Detect which cell encompasses the target text, then output its (x, y) center coordinate. 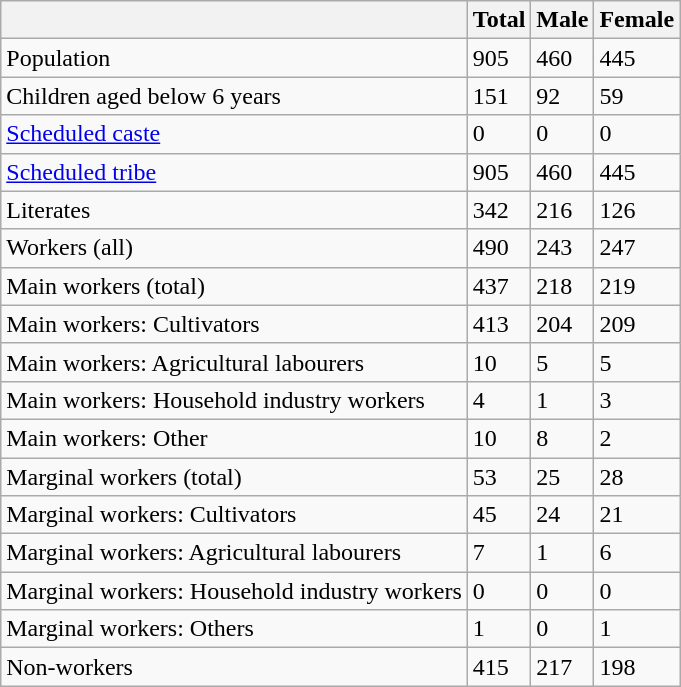
218 (562, 286)
413 (499, 324)
45 (499, 515)
Total (499, 20)
6 (637, 553)
204 (562, 324)
Female (637, 20)
Main workers: Agricultural labourers (234, 362)
415 (499, 667)
3 (637, 400)
28 (637, 477)
Marginal workers (total) (234, 477)
437 (499, 286)
Main workers: Household industry workers (234, 400)
126 (637, 210)
7 (499, 553)
243 (562, 248)
Population (234, 58)
8 (562, 438)
Workers (all) (234, 248)
25 (562, 477)
216 (562, 210)
Children aged below 6 years (234, 96)
Marginal workers: Agricultural labourers (234, 553)
Marginal workers: Household industry workers (234, 591)
209 (637, 324)
53 (499, 477)
59 (637, 96)
Main workers (total) (234, 286)
219 (637, 286)
92 (562, 96)
Marginal workers: Cultivators (234, 515)
Male (562, 20)
247 (637, 248)
217 (562, 667)
2 (637, 438)
24 (562, 515)
490 (499, 248)
198 (637, 667)
151 (499, 96)
Scheduled caste (234, 134)
21 (637, 515)
Main workers: Other (234, 438)
Non-workers (234, 667)
Scheduled tribe (234, 172)
4 (499, 400)
Main workers: Cultivators (234, 324)
342 (499, 210)
Marginal workers: Others (234, 629)
Literates (234, 210)
